Search for the cell housing the specified text and yield its [X, Y] center coordinate. 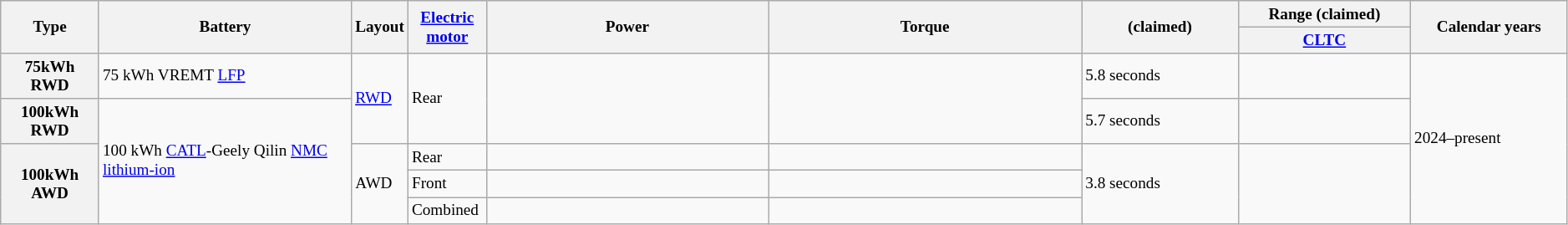
100kWh RWD [50, 121]
Electric motor [447, 27]
Range (claimed) [1324, 14]
Power [627, 27]
Torque [926, 27]
Calendar years [1489, 27]
Type [50, 27]
75 kWh VREMT LFP [225, 76]
(claimed) [1160, 27]
Front [447, 184]
3.8 seconds [1160, 184]
5.8 seconds [1160, 76]
Battery [225, 27]
Combined [447, 210]
AWD [380, 184]
75kWh RWD [50, 76]
100kWh AWD [50, 184]
100 kWh CATL-Geely Qilin NMC lithium-ion [225, 161]
RWD [380, 99]
CLTC [1324, 40]
Layout [380, 27]
2024–present [1489, 139]
5.7 seconds [1160, 121]
